Extract the [x, y] coordinate from the center of the cell holding the provided text.  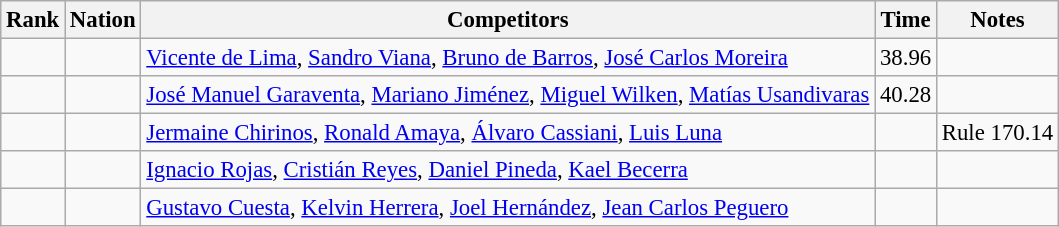
38.96 [906, 58]
Rank [33, 20]
Nation [103, 20]
Gustavo Cuesta, Kelvin Herrera, Joel Hernández, Jean Carlos Peguero [508, 208]
Competitors [508, 20]
Notes [997, 20]
Vicente de Lima, Sandro Viana, Bruno de Barros, José Carlos Moreira [508, 58]
Time [906, 20]
40.28 [906, 95]
Jermaine Chirinos, Ronald Amaya, Álvaro Cassiani, Luis Luna [508, 133]
Rule 170.14 [997, 133]
Ignacio Rojas, Cristián Reyes, Daniel Pineda, Kael Becerra [508, 170]
José Manuel Garaventa, Mariano Jiménez, Miguel Wilken, Matías Usandivaras [508, 95]
